Identify which cell holds the provided text, then report its (x, y) central coordinate. 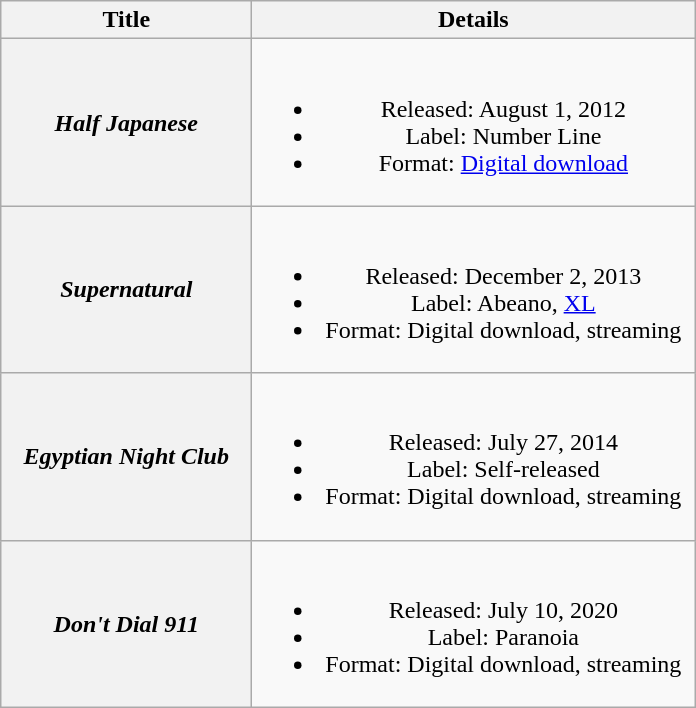
Half Japanese (126, 122)
Released: August 1, 2012Label: Number LineFormat: Digital download (474, 122)
Supernatural (126, 290)
Released: July 27, 2014Label: Self-releasedFormat: Digital download, streaming (474, 456)
Title (126, 20)
Released: December 2, 2013Label: Abeano, XLFormat: Digital download, streaming (474, 290)
Released: July 10, 2020Label: ParanoiaFormat: Digital download, streaming (474, 624)
Details (474, 20)
Don't Dial 911 (126, 624)
Egyptian Night Club (126, 456)
